Detect which cell encompasses the target text, then output its (x, y) center coordinate. 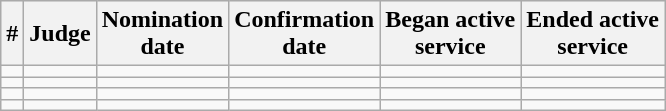
Ended activeservice (593, 34)
Confirmationdate (304, 34)
# (12, 34)
Nominationdate (162, 34)
Began activeservice (450, 34)
Judge (60, 34)
